Extract the [X, Y] coordinate from the center of the cell holding the provided text.  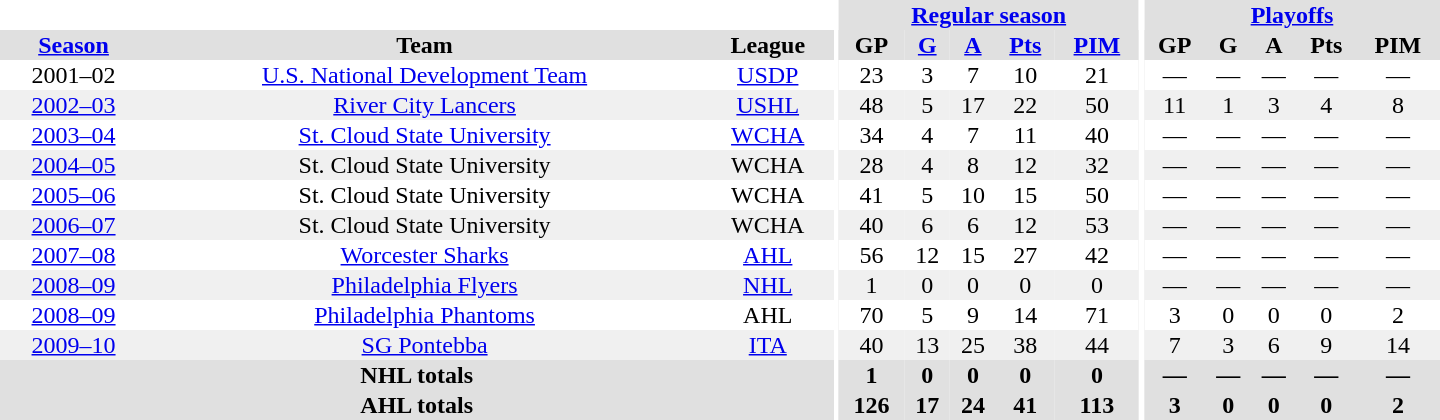
2006–07 [74, 225]
2005–06 [74, 195]
44 [1097, 345]
USDP [768, 75]
24 [973, 405]
48 [871, 105]
USHL [768, 105]
2001–02 [74, 75]
U.S. National Development Team [424, 75]
2003–04 [74, 135]
League [768, 45]
70 [871, 315]
Philadelphia Flyers [424, 285]
27 [1026, 255]
2004–05 [74, 165]
ITA [768, 345]
28 [871, 165]
AHL totals [416, 405]
34 [871, 135]
NHL totals [416, 375]
Playoffs [1292, 15]
53 [1097, 225]
NHL [768, 285]
Philadelphia Phantoms [424, 315]
21 [1097, 75]
2009–10 [74, 345]
71 [1097, 315]
SG Pontebba [424, 345]
113 [1097, 405]
23 [871, 75]
32 [1097, 165]
38 [1026, 345]
Team [424, 45]
13 [927, 345]
River City Lancers [424, 105]
22 [1026, 105]
2007–08 [74, 255]
25 [973, 345]
Worcester Sharks [424, 255]
56 [871, 255]
42 [1097, 255]
Regular season [988, 15]
2002–03 [74, 105]
126 [871, 405]
Season [74, 45]
